Determine the [x, y] coordinate at the center of the cell enclosing the given text.  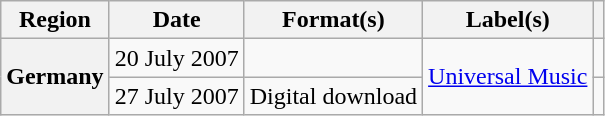
Label(s) [508, 20]
27 July 2007 [176, 96]
Date [176, 20]
20 July 2007 [176, 58]
Digital download [333, 96]
Universal Music [508, 77]
Region [55, 20]
Germany [55, 77]
Format(s) [333, 20]
